Pinpoint the cell where the given text exists, returning its (X, Y) midpoint coordinate. 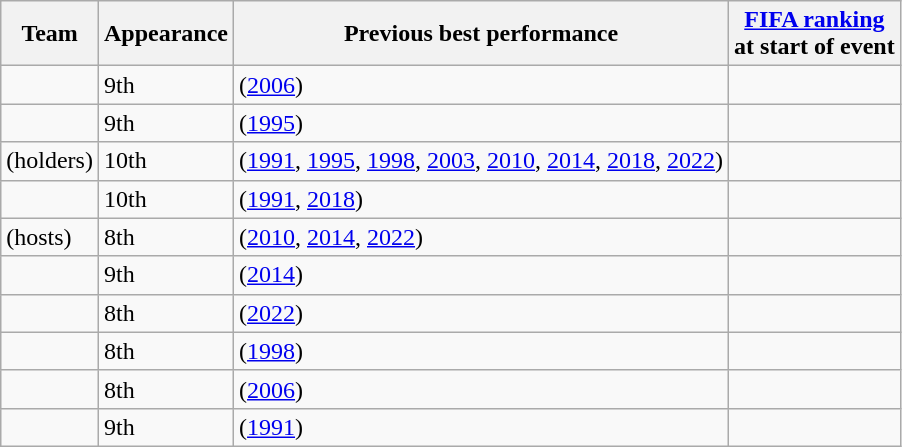
(1995) (482, 123)
(holders) (50, 161)
FIFA rankingat start of event (815, 34)
(2010, 2014, 2022) (482, 237)
Previous best performance (482, 34)
(2014) (482, 275)
(1991) (482, 427)
(1991, 2018) (482, 199)
Team (50, 34)
(hosts) (50, 237)
Appearance (166, 34)
(2022) (482, 313)
(1998) (482, 351)
(1991, 1995, 1998, 2003, 2010, 2014, 2018, 2022) (482, 161)
